Return the [X, Y] coordinate for the center point of the cell that contains the specified text.  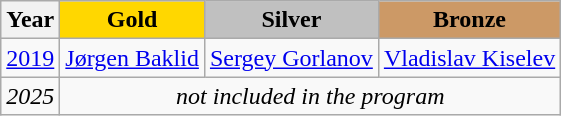
Year [30, 20]
Silver [291, 20]
Bronze [469, 20]
Sergey Gorlanov [291, 58]
2019 [30, 58]
Vladislav Kiselev [469, 58]
2025 [30, 96]
Jørgen Baklid [132, 58]
not included in the program [310, 96]
Gold [132, 20]
